Output the (X, Y) coordinate of the center of the cell containing the given text.  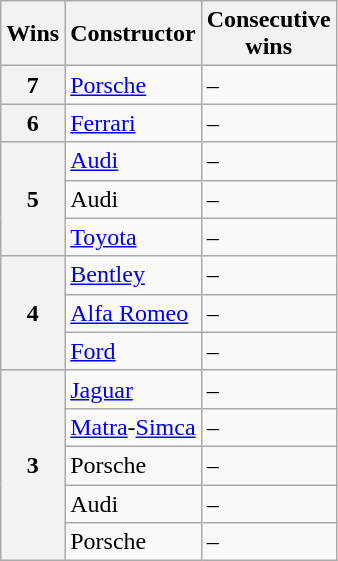
Constructor (133, 34)
3 (33, 465)
Bentley (133, 275)
6 (33, 123)
Consecutivewins (268, 34)
Wins (33, 34)
5 (33, 199)
Ferrari (133, 123)
4 (33, 313)
Jaguar (133, 389)
Alfa Romeo (133, 313)
Toyota (133, 237)
7 (33, 85)
Ford (133, 351)
Matra-Simca (133, 427)
